Return the [X, Y] coordinate for the center point of the cell that contains the specified text.  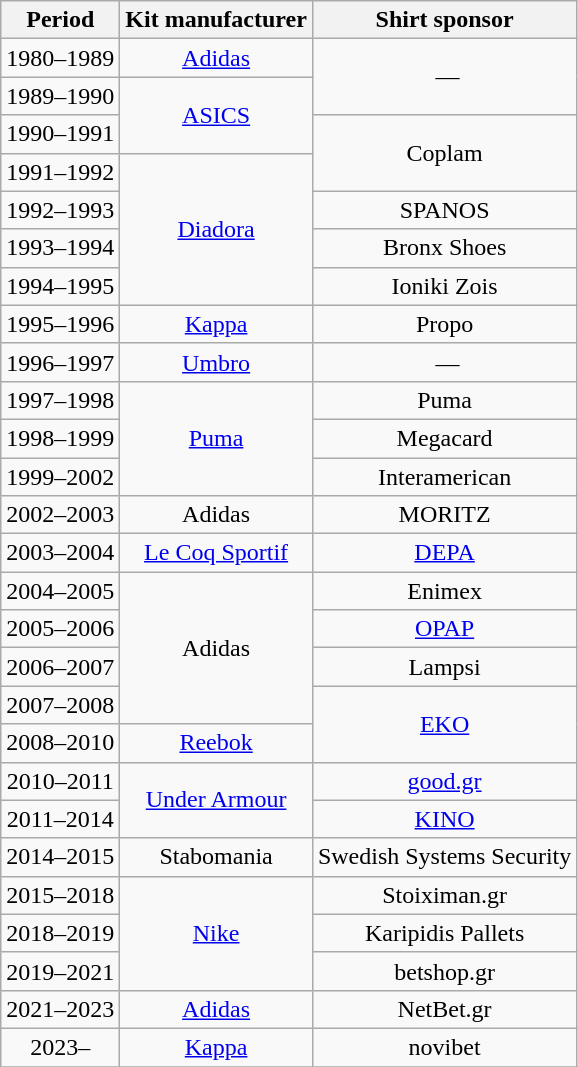
Nike [216, 933]
Reebok [216, 743]
Umbro [216, 362]
Under Armour [216, 800]
2003–2004 [60, 553]
2002–2003 [60, 515]
Interamerican [444, 477]
Kit manufacturer [216, 20]
Shirt sponsor [444, 20]
EKO [444, 724]
2014–2015 [60, 857]
2004–2005 [60, 591]
1992–1993 [60, 210]
2006–2007 [60, 667]
1996–1997 [60, 362]
DEPA [444, 553]
2005–2006 [60, 629]
Diadora [216, 229]
1991–1992 [60, 172]
1980–1989 [60, 58]
Megacard [444, 438]
Enimex [444, 591]
1993–1994 [60, 248]
OPAP [444, 629]
Ioniki Zois [444, 286]
1990–1991 [60, 134]
NetBet.gr [444, 1009]
KINO [444, 819]
Stabomania [216, 857]
Bronx Shoes [444, 248]
MORITZ [444, 515]
1999–2002 [60, 477]
2019–2021 [60, 971]
SPANOS [444, 210]
2023– [60, 1047]
Le Coq Sportif [216, 553]
ASICS [216, 115]
1998–1999 [60, 438]
2010–2011 [60, 781]
good.gr [444, 781]
1994–1995 [60, 286]
Period [60, 20]
1995–1996 [60, 324]
2021–2023 [60, 1009]
2018–2019 [60, 933]
Lampsi [444, 667]
Coplam [444, 153]
2011–2014 [60, 819]
Karipidis Pallets [444, 933]
Swedish Systems Security [444, 857]
novibet [444, 1047]
Propo [444, 324]
2015–2018 [60, 895]
betshop.gr [444, 971]
1997–1998 [60, 400]
2007–2008 [60, 705]
Stoiximan.gr [444, 895]
1989–1990 [60, 96]
2008–2010 [60, 743]
